Capture the cell that displays the provided text and extract its (x, y) central coordinate. 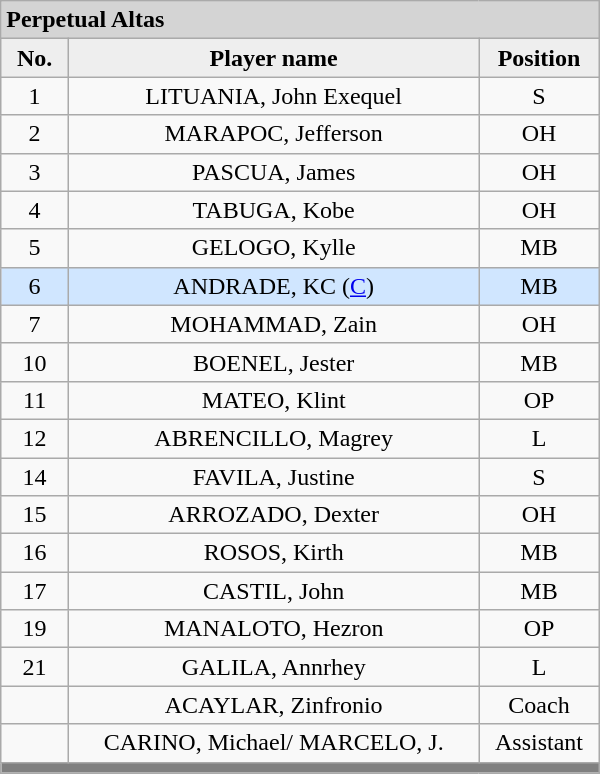
ABRENCILLO, Magrey (274, 438)
21 (35, 667)
FAVILA, Justine (274, 477)
ARROZADO, Dexter (274, 515)
MARAPOC, Jefferson (274, 134)
PASCUA, James (274, 172)
11 (35, 400)
LITUANIA, John Exequel (274, 96)
No. (35, 58)
MATEO, Klint (274, 400)
CASTIL, John (274, 591)
17 (35, 591)
5 (35, 248)
6 (35, 286)
Position (539, 58)
Assistant (539, 743)
7 (35, 324)
GELOGO, Kylle (274, 248)
15 (35, 515)
16 (35, 553)
4 (35, 210)
12 (35, 438)
CARINO, Michael/ MARCELO, J. (274, 743)
3 (35, 172)
19 (35, 629)
ANDRADE, KC (C) (274, 286)
10 (35, 362)
Coach (539, 705)
ACAYLAR, Zinfronio (274, 705)
BOENEL, Jester (274, 362)
MANALOTO, Hezron (274, 629)
GALILA, Annrhey (274, 667)
MOHAMMAD, Zain (274, 324)
1 (35, 96)
Perpetual Altas (300, 20)
2 (35, 134)
TABUGA, Kobe (274, 210)
Player name (274, 58)
ROSOS, Kirth (274, 553)
14 (35, 477)
